Extract the (x, y) coordinate from the center of the cell holding the provided text.  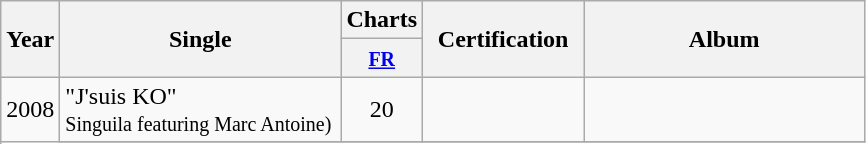
FR (382, 58)
Single (200, 39)
20 (382, 110)
"J'suis KO" Singuila featuring Marc Antoine) (200, 110)
Certification (504, 39)
2008 (30, 110)
Year (30, 39)
Album (724, 39)
Charts (382, 20)
